From the cell containing the given text, extract its center point as (x, y) coordinate. 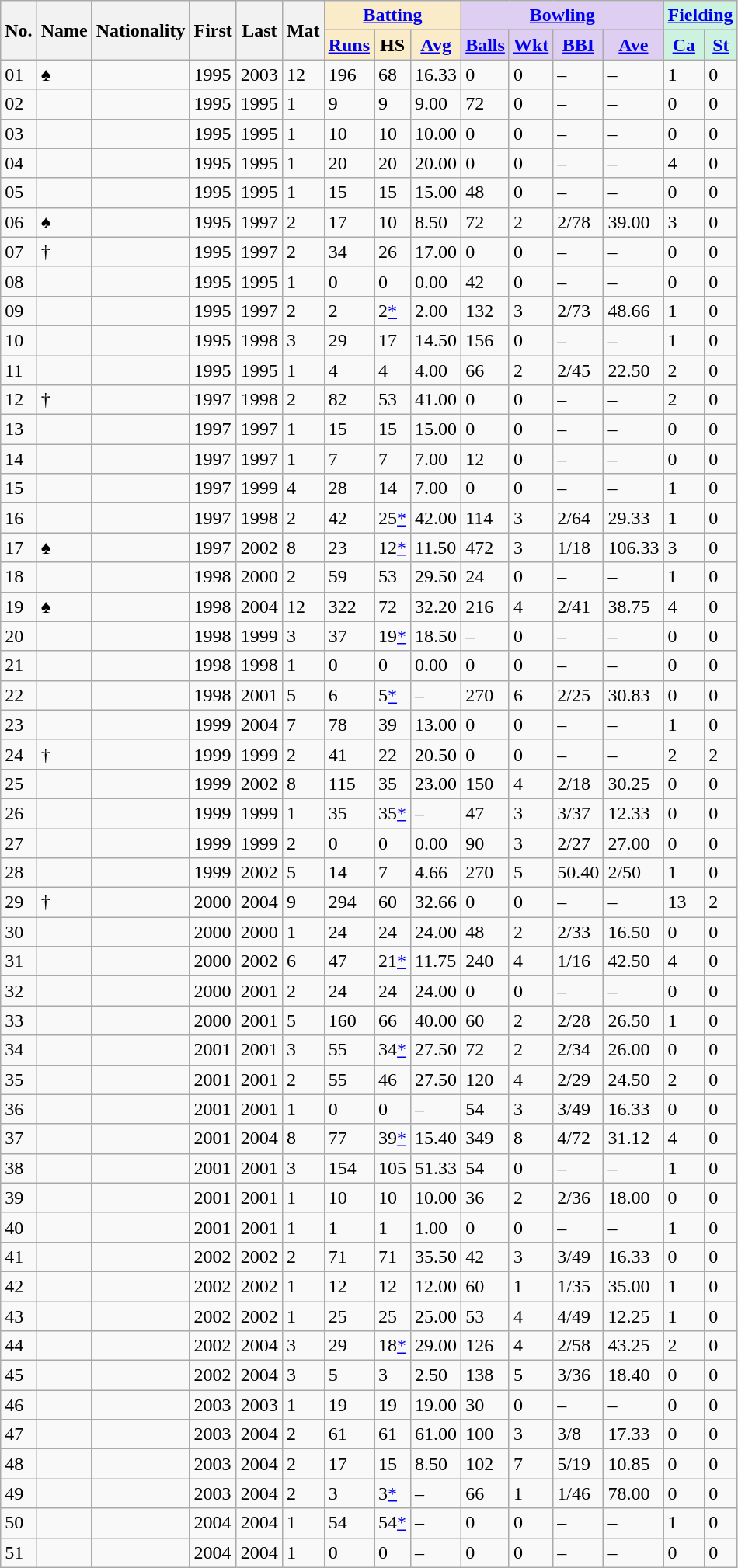
32 (19, 991)
2/18 (578, 784)
19.00 (437, 1405)
19* (393, 636)
21* (393, 961)
42.50 (634, 961)
16 (19, 518)
2/41 (578, 607)
4.66 (437, 873)
240 (486, 961)
18.50 (437, 636)
32.20 (437, 607)
1/16 (578, 961)
22.50 (634, 370)
29.50 (437, 577)
120 (486, 1080)
5/19 (578, 1464)
31 (19, 961)
2/50 (634, 873)
Nationality (141, 30)
11 (19, 370)
78.00 (634, 1493)
04 (19, 163)
3/36 (578, 1375)
43.25 (634, 1346)
51 (19, 1552)
29.00 (437, 1346)
01 (19, 75)
9.00 (437, 104)
39* (393, 1139)
39.00 (634, 222)
2/27 (578, 843)
HS (393, 45)
100 (486, 1434)
24.50 (634, 1080)
Wkt (531, 45)
3/8 (578, 1434)
31.12 (634, 1139)
2/29 (578, 1080)
2/25 (578, 695)
Ave (634, 45)
2/78 (578, 222)
Batting (393, 16)
Balls (486, 45)
77 (349, 1139)
4/72 (578, 1139)
2.00 (437, 311)
12.00 (437, 1286)
25.00 (437, 1316)
349 (486, 1139)
11.75 (437, 961)
2/45 (578, 370)
St (721, 45)
29.33 (634, 518)
32.66 (437, 902)
First (213, 30)
2/28 (578, 1020)
11.50 (437, 548)
05 (19, 193)
07 (19, 252)
154 (349, 1168)
294 (349, 902)
12.25 (634, 1316)
1/46 (578, 1493)
1/18 (578, 548)
3* (393, 1493)
06 (19, 222)
27 (19, 843)
18* (393, 1346)
2/58 (578, 1346)
59 (349, 577)
114 (486, 518)
40 (19, 1227)
30.83 (634, 695)
16.50 (634, 932)
Fielding (701, 16)
156 (486, 340)
08 (19, 281)
132 (486, 311)
41.00 (437, 400)
No. (19, 30)
2/36 (578, 1198)
02 (19, 104)
18 (19, 577)
13.00 (437, 725)
90 (486, 843)
38.75 (634, 607)
150 (486, 784)
42.00 (437, 518)
54* (393, 1523)
51.33 (437, 1168)
115 (349, 784)
48.66 (634, 311)
40.00 (437, 1020)
12* (393, 548)
2.50 (437, 1375)
102 (486, 1464)
160 (349, 1020)
33 (19, 1020)
17.00 (437, 252)
14.50 (437, 340)
3/37 (578, 813)
2/33 (578, 932)
Name (64, 30)
1/35 (578, 1286)
Avg (437, 45)
12.33 (634, 813)
Ca (684, 45)
27.00 (634, 843)
23.00 (437, 784)
30.25 (634, 784)
15.40 (437, 1139)
49 (19, 1493)
35.00 (634, 1286)
322 (349, 607)
10.85 (634, 1464)
50 (19, 1523)
196 (349, 75)
Runs (349, 45)
68 (393, 75)
26.50 (634, 1020)
45 (19, 1375)
20.00 (437, 163)
5* (393, 695)
2* (393, 311)
61.00 (437, 1434)
44 (19, 1346)
Bowling (562, 16)
50.40 (578, 873)
BBI (578, 45)
25* (393, 518)
18.40 (634, 1375)
38 (19, 1168)
82 (349, 400)
2/64 (578, 518)
105 (393, 1168)
18.00 (634, 1198)
09 (19, 311)
34* (393, 1050)
21 (19, 666)
35.50 (437, 1257)
138 (486, 1375)
17.33 (634, 1434)
Mat (303, 30)
03 (19, 134)
2/34 (578, 1050)
106.33 (634, 548)
26.00 (634, 1050)
20.50 (437, 754)
Last (259, 30)
126 (486, 1346)
78 (349, 725)
472 (486, 548)
4.00 (437, 370)
35* (393, 813)
43 (19, 1316)
4/49 (578, 1316)
1.00 (437, 1227)
216 (486, 607)
2/73 (578, 311)
